Locate the cell with the specified text and output its [X, Y] center coordinate. 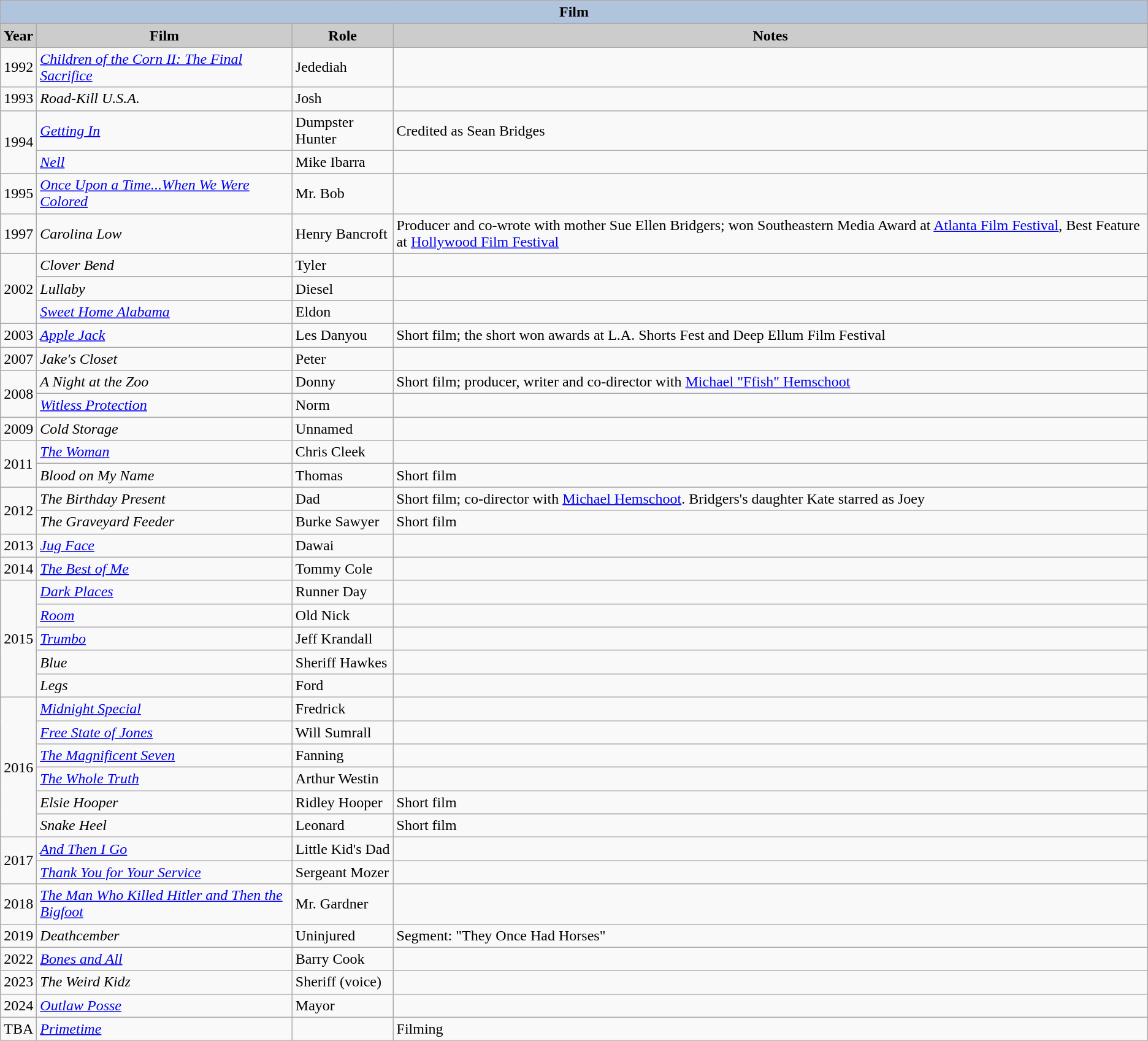
2003 [18, 335]
Arthur Westin [342, 779]
Legs [164, 685]
Trumbo [164, 639]
2019 [18, 935]
2016 [18, 767]
Blue [164, 662]
Sergeant Mozer [342, 872]
The Man Who Killed Hitler and Then the Bigfoot [164, 904]
Dawai [342, 545]
Henry Bancroft [342, 233]
Norm [342, 405]
The Magnificent Seven [164, 756]
2008 [18, 394]
2015 [18, 639]
Unnamed [342, 429]
Room [164, 615]
2002 [18, 288]
2018 [18, 904]
2013 [18, 545]
Thank You for Your Service [164, 872]
Credited as Sean Bridges [770, 130]
Lullaby [164, 288]
1995 [18, 194]
Jedediah [342, 67]
TBA [18, 1029]
Blood on My Name [164, 475]
1994 [18, 142]
Filming [770, 1029]
Role [342, 36]
2011 [18, 464]
And Then I Go [164, 849]
Short film; the short won awards at L.A. Shorts Fest and Deep Ellum Film Festival [770, 335]
Notes [770, 36]
2024 [18, 1005]
The Weird Kidz [164, 982]
Sheriff (voice) [342, 982]
Mr. Gardner [342, 904]
Carolina Low [164, 233]
Eldon [342, 312]
Nell [164, 162]
Fredrick [342, 709]
Runner Day [342, 592]
The Birthday Present [164, 499]
2014 [18, 569]
Elsie Hooper [164, 802]
Producer and co-wrote with mother Sue Ellen Bridgers; won Southeastern Media Award at Atlanta Film Festival, Best Feature at Hollywood Film Festival [770, 233]
2022 [18, 959]
Tyler [342, 265]
Mike Ibarra [342, 162]
Deathcember [164, 935]
Peter [342, 359]
Short film; co-director with Michael Hemschoot. Bridgers's daughter Kate starred as Joey [770, 499]
Little Kid's Dad [342, 849]
Les Danyou [342, 335]
Diesel [342, 288]
Ridley Hooper [342, 802]
Apple Jack [164, 335]
Ford [342, 685]
Dad [342, 499]
1993 [18, 99]
Old Nick [342, 615]
Year [18, 36]
The Whole Truth [164, 779]
1997 [18, 233]
1992 [18, 67]
Getting In [164, 130]
Children of the Corn II: The Final Sacrifice [164, 67]
Short film; producer, writer and co-director with Michael "Ffish" Hemschoot [770, 382]
Witless Protection [164, 405]
Jake's Closet [164, 359]
Once Upon a Time...When We Were Colored [164, 194]
Dark Places [164, 592]
Uninjured [342, 935]
Will Sumrall [342, 732]
2012 [18, 510]
Clover Bend [164, 265]
Dumpster Hunter [342, 130]
The Best of Me [164, 569]
Mr. Bob [342, 194]
A Night at the Zoo [164, 382]
Free State of Jones [164, 732]
2009 [18, 429]
Jug Face [164, 545]
Fanning [342, 756]
Leonard [342, 826]
Donny [342, 382]
Primetime [164, 1029]
Outlaw Posse [164, 1005]
Tommy Cole [342, 569]
Burke Sawyer [342, 522]
Sheriff Hawkes [342, 662]
Thomas [342, 475]
Snake Heel [164, 826]
Cold Storage [164, 429]
Jeff Krandall [342, 639]
Midnight Special [164, 709]
Barry Cook [342, 959]
2023 [18, 982]
Josh [342, 99]
The Graveyard Feeder [164, 522]
2007 [18, 359]
Segment: "They Once Had Horses" [770, 935]
Mayor [342, 1005]
Bones and All [164, 959]
2017 [18, 861]
Sweet Home Alabama [164, 312]
Road-Kill U.S.A. [164, 99]
The Woman [164, 452]
Chris Cleek [342, 452]
